Determine the [x, y] coordinate at the center of the cell enclosing the given text.  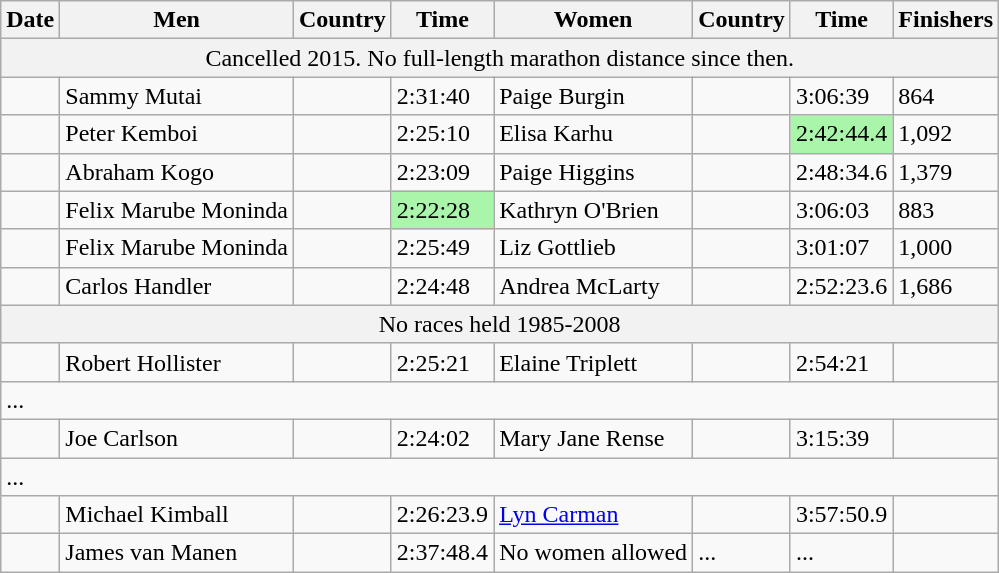
2:25:49 [442, 248]
3:15:39 [841, 438]
883 [946, 210]
2:25:21 [442, 362]
James van Manen [177, 553]
2:24:02 [442, 438]
Cancelled 2015. No full-length marathon distance since then. [500, 58]
Kathryn O'Brien [594, 210]
Elisa Karhu [594, 134]
2:54:21 [841, 362]
No women allowed [594, 553]
1,092 [946, 134]
2:22:28 [442, 210]
2:31:40 [442, 96]
2:37:48.4 [442, 553]
Mary Jane Rense [594, 438]
Women [594, 20]
Elaine Triplett [594, 362]
2:48:34.6 [841, 172]
Carlos Handler [177, 286]
Michael Kimball [177, 515]
Abraham Kogo [177, 172]
1,000 [946, 248]
Liz Gottlieb [594, 248]
Lyn Carman [594, 515]
Paige Higgins [594, 172]
Date [30, 20]
2:52:23.6 [841, 286]
2:42:44.4 [841, 134]
Sammy Mutai [177, 96]
1,686 [946, 286]
Peter Kemboi [177, 134]
Joe Carlson [177, 438]
1,379 [946, 172]
Andrea McLarty [594, 286]
Men [177, 20]
2:24:48 [442, 286]
2:25:10 [442, 134]
Finishers [946, 20]
Paige Burgin [594, 96]
864 [946, 96]
3:06:39 [841, 96]
3:01:07 [841, 248]
2:26:23.9 [442, 515]
3:06:03 [841, 210]
Robert Hollister [177, 362]
3:57:50.9 [841, 515]
No races held 1985-2008 [500, 324]
2:23:09 [442, 172]
